Detect which cell encompasses the target text, then output its (x, y) center coordinate. 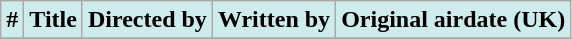
Original airdate (UK) (454, 20)
# (12, 20)
Title (54, 20)
Directed by (147, 20)
Written by (274, 20)
